Locate the cell with the specified text and output its [X, Y] center coordinate. 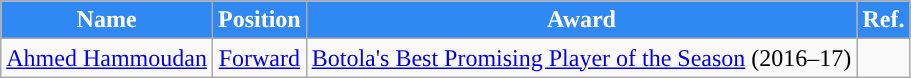
Name [107, 20]
Botola's Best Promising Player of the Season (2016–17) [582, 58]
Forward [259, 58]
Award [582, 20]
Ref. [884, 20]
Ahmed Hammoudan [107, 58]
Position [259, 20]
